Provide the [x, y] coordinate of the cell's center where the given text is located.  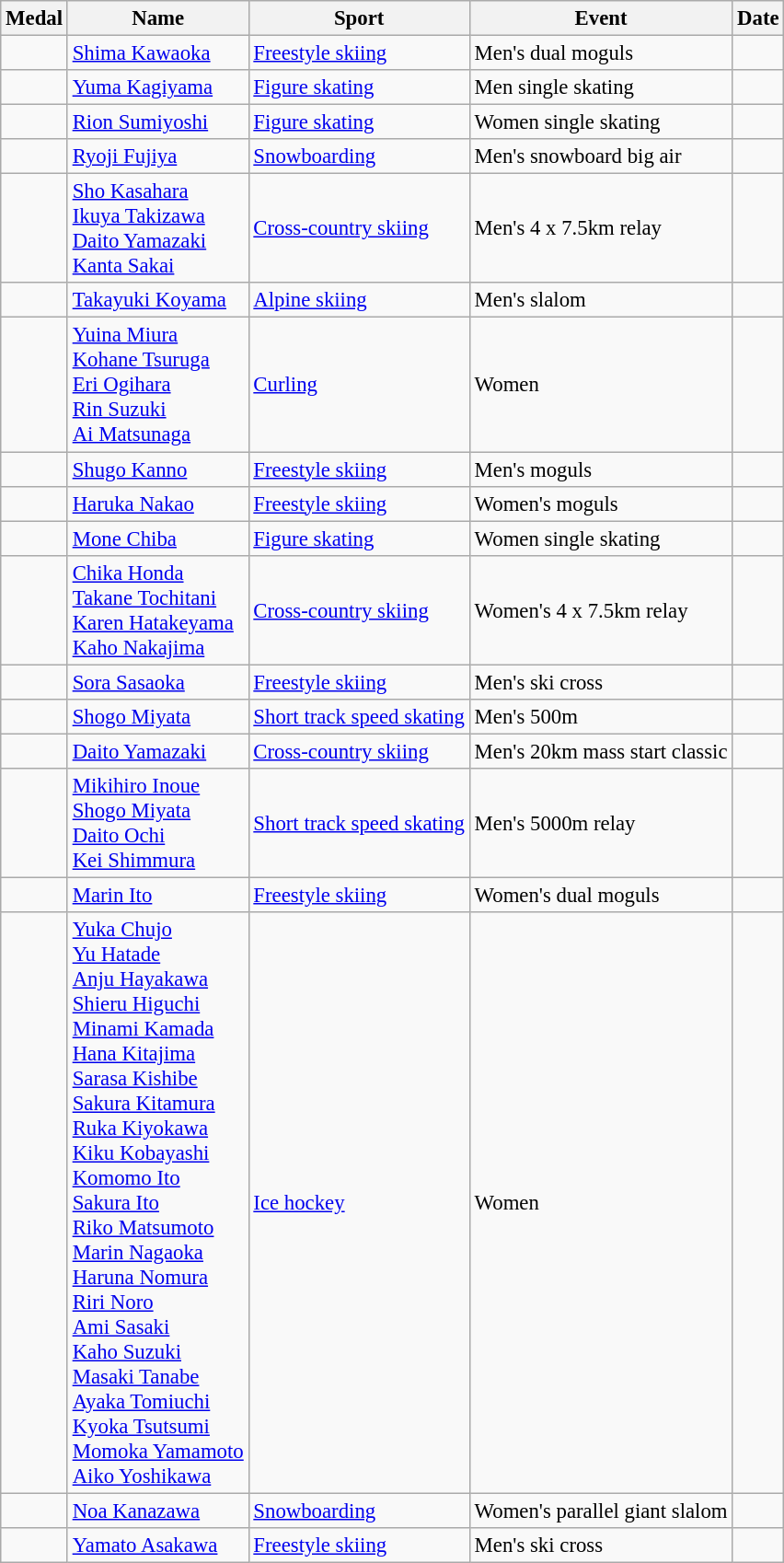
Noa Kanazawa [158, 1511]
Shogo Miyata [158, 717]
Ice hockey [359, 1203]
Yuma Kagiyama [158, 87]
Mikihiro InoueShogo MiyataDaito OchiKei Shimmura [158, 823]
Men single skating [601, 87]
Shima Kawaoka [158, 53]
Ryoji Fujiya [158, 156]
Yuina MiuraKohane TsurugaEri OgiharaRin SuzukiAi Matsunaga [158, 385]
Men's dual moguls [601, 53]
Mone Chiba [158, 538]
Men's 4 x 7.5km relay [601, 228]
Men's slalom [601, 301]
Haruka Nakao [158, 504]
Women's moguls [601, 504]
Women's parallel giant slalom [601, 1511]
Sport [359, 18]
Sora Sasaoka [158, 682]
Rion Sumiyoshi [158, 122]
Curling [359, 385]
Marin Ito [158, 895]
Men's 20km mass start classic [601, 751]
Date [758, 18]
Men's moguls [601, 469]
Yamato Asakawa [158, 1546]
Alpine skiing [359, 301]
Event [601, 18]
Chika HondaTakane TochitaniKaren HatakeyamaKaho Nakajima [158, 609]
Daito Yamazaki [158, 751]
Name [158, 18]
Sho KasaharaIkuya TakizawaDaito YamazakiKanta Sakai [158, 228]
Shugo Kanno [158, 469]
Men's 500m [601, 717]
Takayuki Koyama [158, 301]
Men's snowboard big air [601, 156]
Women's dual moguls [601, 895]
Men's 5000m relay [601, 823]
Medal [35, 18]
Women's 4 x 7.5km relay [601, 609]
